Return (X, Y) of the center of cell containing provided text 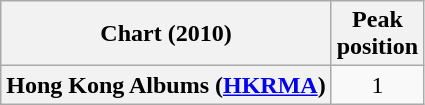
Peakposition (377, 34)
1 (377, 85)
Chart (2010) (166, 34)
Hong Kong Albums (HKRMA) (166, 85)
